Output the [x, y] coordinate of the center of the cell containing the given text.  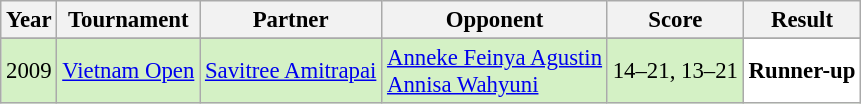
Runner-up [802, 72]
Anneke Feinya Agustin Annisa Wahyuni [495, 72]
Result [802, 20]
Opponent [495, 20]
2009 [29, 72]
Tournament [128, 20]
Year [29, 20]
14–21, 13–21 [675, 72]
Partner [291, 20]
Score [675, 20]
Savitree Amitrapai [291, 72]
Vietnam Open [128, 72]
